Search for the cell housing the specified text and yield its (x, y) center coordinate. 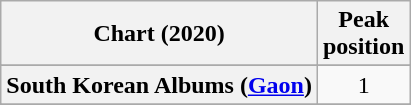
Peakposition (363, 34)
South Korean Albums (Gaon) (160, 85)
Chart (2020) (160, 34)
1 (363, 85)
